Detect which cell encompasses the target text, then output its [X, Y] center coordinate. 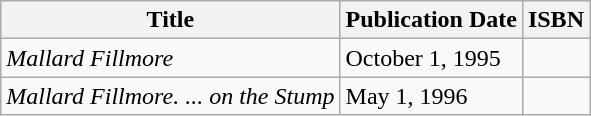
May 1, 1996 [431, 96]
October 1, 1995 [431, 58]
Mallard Fillmore [170, 58]
Publication Date [431, 20]
ISBN [556, 20]
Title [170, 20]
Mallard Fillmore. ... on the Stump [170, 96]
